Provide the [X, Y] coordinate of the cell's center where the given text is located.  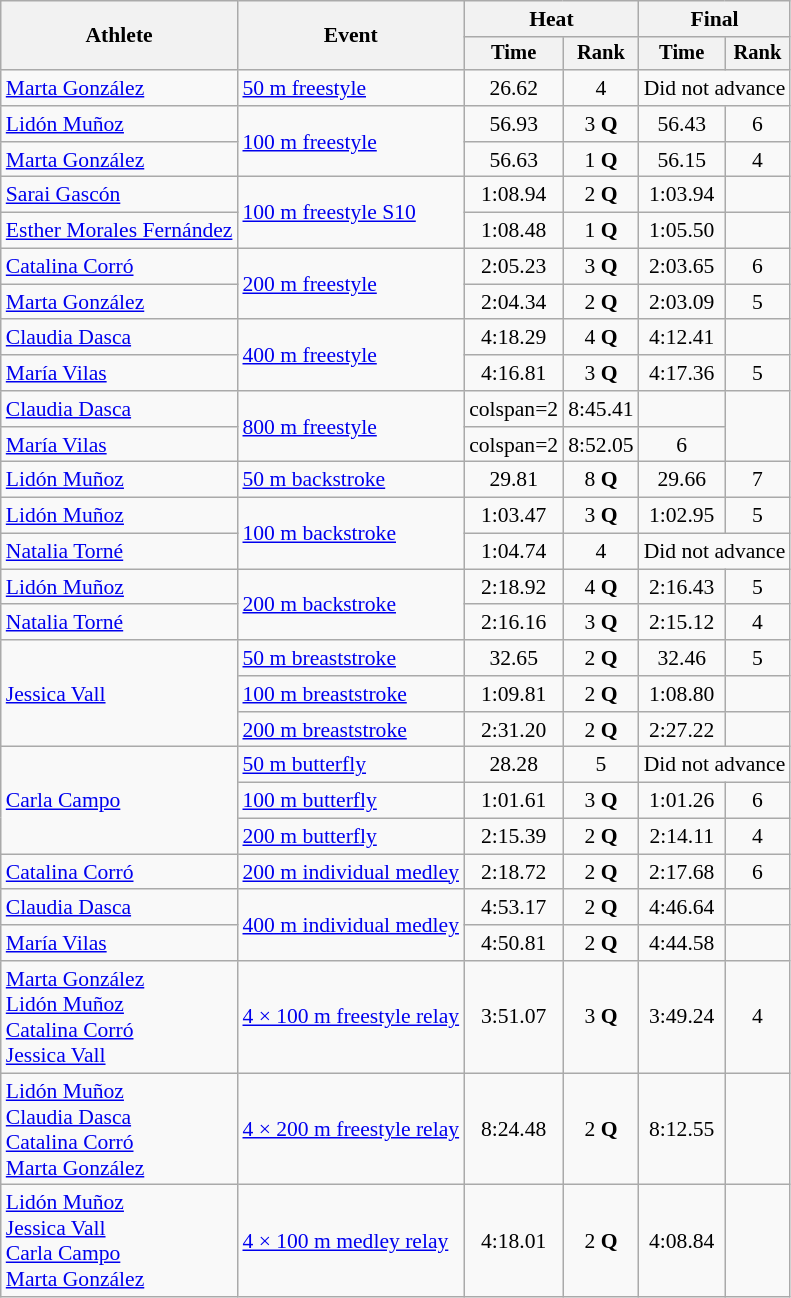
3:49.24 [682, 1017]
2:03.09 [682, 302]
2:18.72 [514, 872]
4 × 100 m medley relay [350, 1241]
1:03.47 [514, 516]
Final [715, 19]
4 × 200 m freestyle relay [350, 1129]
8:12.55 [682, 1129]
8 Q [600, 480]
50 m freestyle [350, 88]
29.81 [514, 480]
1:04.74 [514, 552]
4 × 100 m freestyle relay [350, 1017]
Lidón MuñozJessica VallCarla CampoMarta González [120, 1241]
4:08.84 [682, 1241]
100 m backstroke [350, 534]
50 m backstroke [350, 480]
4:18.29 [514, 338]
4:12.41 [682, 338]
Marta GonzálezLidón MuñozCatalina CorróJessica Vall [120, 1017]
2:18.92 [514, 587]
4:16.81 [514, 373]
56.15 [682, 160]
56.63 [514, 160]
2:16.16 [514, 623]
2:27.22 [682, 730]
2:03.65 [682, 267]
200 m butterfly [350, 837]
1:08.80 [682, 694]
100 m butterfly [350, 801]
200 m individual medley [350, 872]
2:04.34 [514, 302]
26.62 [514, 88]
4:50.81 [514, 943]
1:08.48 [514, 231]
100 m freestyle S10 [350, 212]
2:16.43 [682, 587]
1:01.61 [514, 801]
8:45.41 [600, 409]
1:03.94 [682, 195]
32.46 [682, 658]
Jessica Vall [120, 694]
Event [350, 36]
3:51.07 [514, 1017]
4:18.01 [514, 1241]
56.93 [514, 124]
1:02.95 [682, 516]
200 m freestyle [350, 284]
1:09.81 [514, 694]
100 m freestyle [350, 142]
2:14.11 [682, 837]
1:01.26 [682, 801]
Carla Campo [120, 800]
8:24.48 [514, 1129]
50 m breaststroke [350, 658]
32.65 [514, 658]
Heat [552, 19]
29.66 [682, 480]
Sarai Gascón [120, 195]
4:53.17 [514, 908]
100 m breaststroke [350, 694]
7 [758, 480]
2:17.68 [682, 872]
400 m individual medley [350, 926]
4:17.36 [682, 373]
Lidón MuñozClaudia DascaCatalina CorróMarta González [120, 1129]
50 m butterfly [350, 765]
56.43 [682, 124]
200 m backstroke [350, 604]
2:31.20 [514, 730]
8:52.05 [600, 445]
1:08.94 [514, 195]
200 m breaststroke [350, 730]
4:46.64 [682, 908]
2:15.39 [514, 837]
400 m freestyle [350, 356]
2:15.12 [682, 623]
Esther Morales Fernández [120, 231]
800 m freestyle [350, 426]
4:44.58 [682, 943]
Athlete [120, 36]
2:05.23 [514, 267]
1:05.50 [682, 231]
28.28 [514, 765]
